Return the [x, y] coordinate for the center point of the cell that contains the specified text.  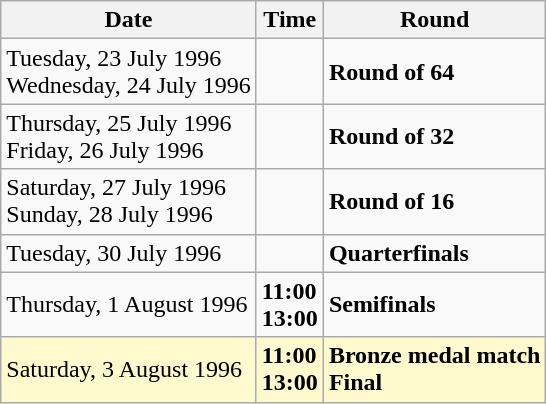
Date [129, 20]
Thursday, 25 July 1996Friday, 26 July 1996 [129, 136]
Tuesday, 23 July 1996Wednesday, 24 July 1996 [129, 72]
Bronze medal matchFinal [434, 370]
Saturday, 27 July 1996Sunday, 28 July 1996 [129, 202]
Round of 16 [434, 202]
Quarterfinals [434, 253]
Round of 64 [434, 72]
Tuesday, 30 July 1996 [129, 253]
Thursday, 1 August 1996 [129, 304]
Round [434, 20]
Time [290, 20]
Saturday, 3 August 1996 [129, 370]
Semifinals [434, 304]
Round of 32 [434, 136]
